Locate the cell with the specified text and output its (X, Y) center coordinate. 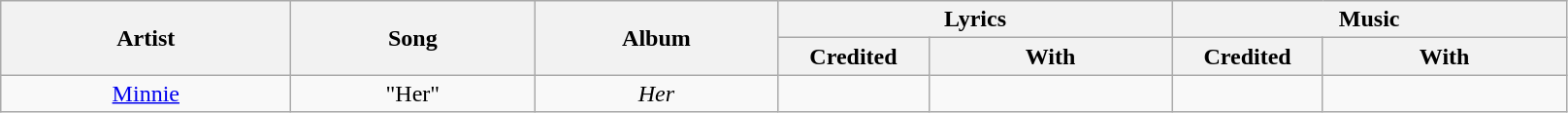
Lyrics (975, 19)
"Her" (413, 94)
Artist (146, 38)
Minnie (146, 94)
Music (1369, 19)
Song (413, 38)
Album (656, 38)
Her (656, 94)
